Extract the [x, y] coordinate from the center of the cell holding the provided text.  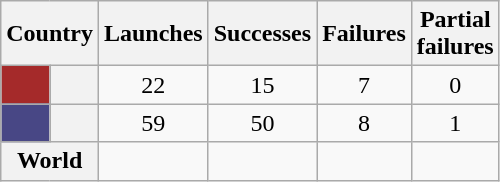
7 [364, 85]
1 [455, 123]
0 [455, 85]
Partialfailures [455, 34]
World [50, 161]
8 [364, 123]
15 [262, 85]
Country [50, 34]
Launches [153, 34]
Failures [364, 34]
50 [262, 123]
59 [153, 123]
22 [153, 85]
Successes [262, 34]
